Provide the (x, y) coordinate of the cell's center where the given text is located.  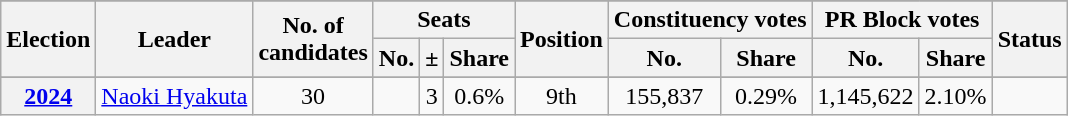
Naoki Hyakuta (174, 96)
30 (313, 96)
2024 (48, 96)
Election (48, 39)
2.10% (956, 96)
0.6% (480, 96)
Status (1030, 39)
No. ofcandidates (313, 39)
PR Block votes (902, 20)
1,145,622 (866, 96)
Seats (444, 20)
Position (562, 39)
Constituency votes (710, 20)
3 (432, 96)
9th (562, 96)
0.29% (766, 96)
155,837 (664, 96)
± (432, 58)
Leader (174, 39)
